Determine the [x, y] coordinate at the center of the cell enclosing the given text.  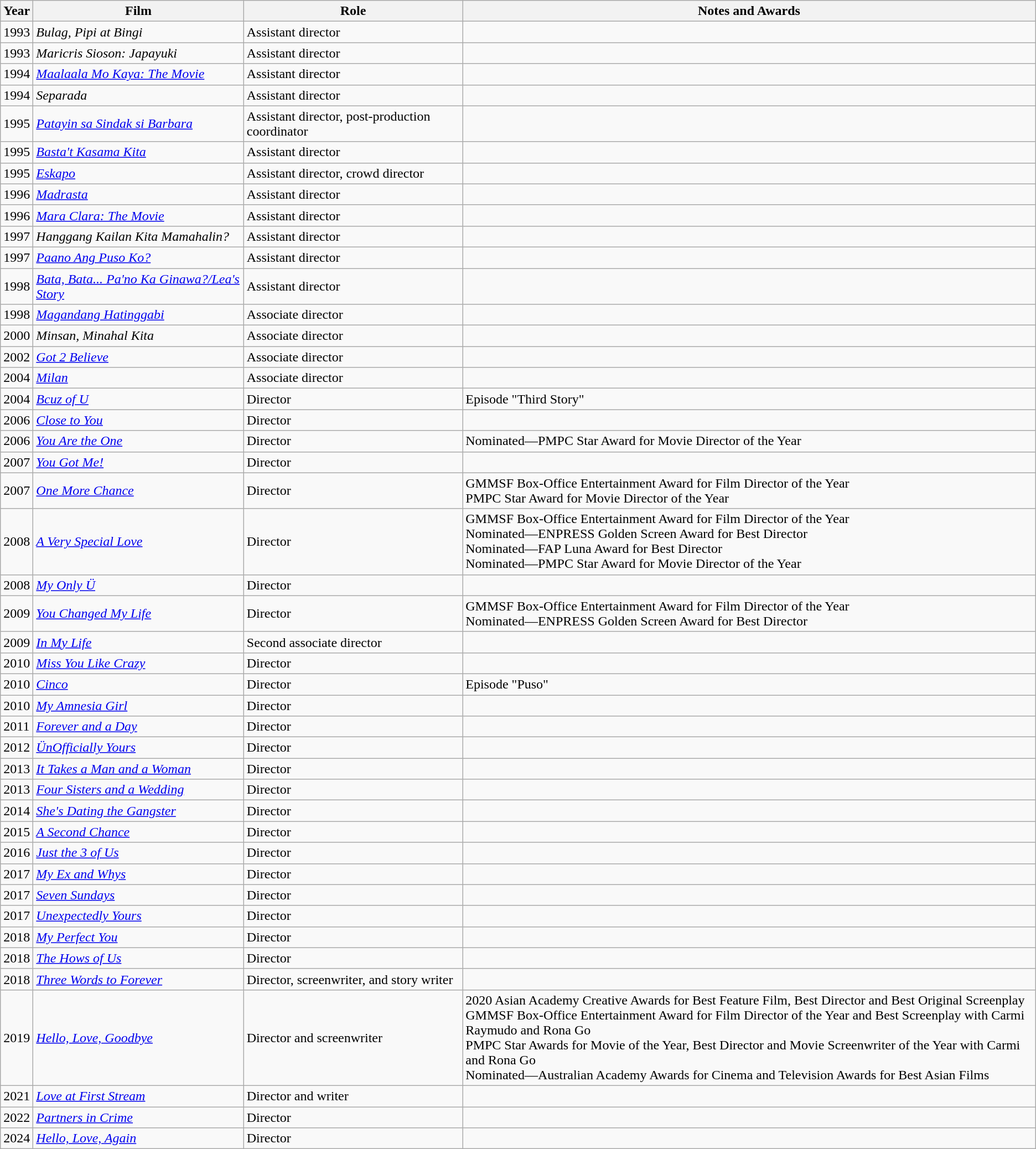
Assistant director, crowd director [353, 173]
Year [17, 11]
Episode "Puso" [749, 684]
2024 [17, 1138]
Assistant director, post-production coordinator [353, 124]
Separada [138, 95]
My Ex and Whys [138, 874]
2002 [17, 357]
Second associate director [353, 642]
Episode "Third Story" [749, 399]
In My Life [138, 642]
Maalaala Mo Kaya: The Movie [138, 74]
Magandang Hatinggabi [138, 315]
Bcuz of U [138, 399]
Love at First Stream [138, 1096]
Seven Sundays [138, 895]
She's Dating the Gangster [138, 811]
Forever and a Day [138, 727]
Hello, Love, Goodbye [138, 1037]
2022 [17, 1117]
2015 [17, 832]
Got 2 Believe [138, 357]
GMMSF Box-Office Entertainment Award for Film Director of the YearNominated—ENPRESS Golden Screen Award for Best Director [749, 613]
Partners in Crime [138, 1117]
Nominated—PMPC Star Award for Movie Director of the Year [749, 441]
My Perfect You [138, 937]
You Changed My Life [138, 613]
Just the 3 of Us [138, 853]
Role [353, 11]
Bulag, Pipi at Bingi [138, 32]
My Only Ü [138, 585]
Director and screenwriter [353, 1037]
Director, screenwriter, and story writer [353, 979]
Patayin sa Sindak si Barbara [138, 124]
2014 [17, 811]
Basta't Kasama Kita [138, 152]
2011 [17, 727]
Cinco [138, 684]
Film [138, 11]
Paano Ang Puso Ko? [138, 257]
A Very Special Love [138, 541]
Minsan, Minahal Kita [138, 336]
It Takes a Man and a Woman [138, 769]
Three Words to Forever [138, 979]
You Got Me! [138, 462]
Hello, Love, Again [138, 1138]
2012 [17, 748]
The Hows of Us [138, 958]
2021 [17, 1096]
Four Sisters and a Wedding [138, 790]
Hanggang Kailan Kita Mamahalin? [138, 236]
Director and writer [353, 1096]
Bata, Bata... Pa'no Ka Ginawa?/Lea's Story [138, 286]
Madrasta [138, 194]
Maricris Sioson: Japayuki [138, 53]
You Are the One [138, 441]
Close to You [138, 420]
My Amnesia Girl [138, 706]
A Second Chance [138, 832]
Mara Clara: The Movie [138, 215]
Notes and Awards [749, 11]
Milan [138, 378]
Miss You Like Crazy [138, 663]
ÜnOfficially Yours [138, 748]
One More Chance [138, 490]
GMMSF Box-Office Entertainment Award for Film Director of the YearPMPC Star Award for Movie Director of the Year [749, 490]
2000 [17, 336]
2019 [17, 1037]
Eskapo [138, 173]
2016 [17, 853]
Unexpectedly Yours [138, 916]
